Locate the cell with the specified text and output its (X, Y) center coordinate. 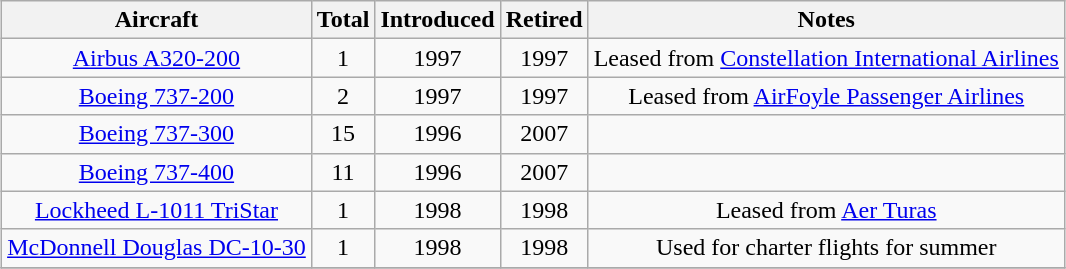
11 (343, 172)
Aircraft (157, 20)
Boeing 737-200 (157, 96)
15 (343, 134)
Introduced (438, 20)
Leased from Aer Turas (826, 210)
Leased from Constellation International Airlines (826, 58)
Notes (826, 20)
McDonnell Douglas DC-10-30 (157, 248)
Boeing 737-400 (157, 172)
Leased from AirFoyle Passenger Airlines (826, 96)
Total (343, 20)
2 (343, 96)
Boeing 737-300 (157, 134)
Airbus A320-200 (157, 58)
Used for charter flights for summer (826, 248)
Retired (544, 20)
Lockheed L-1011 TriStar (157, 210)
